Find where the given text appears and provide that cell's center as (x, y) coordinate. 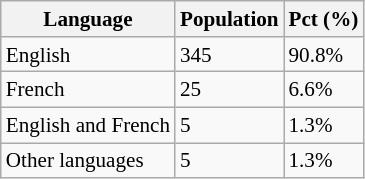
Population (230, 18)
90.8% (324, 54)
345 (230, 54)
6.6% (324, 90)
25 (230, 90)
Pct (%) (324, 18)
Language (88, 18)
English (88, 54)
English and French (88, 124)
Other languages (88, 160)
French (88, 90)
